Detect which cell encompasses the target text, then output its [X, Y] center coordinate. 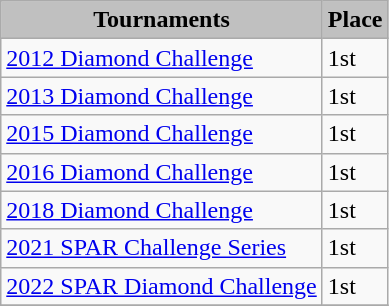
2016 Diamond Challenge [162, 172]
Tournaments [162, 20]
2012 Diamond Challenge [162, 58]
Place [355, 20]
2013 Diamond Challenge [162, 96]
2021 SPAR Challenge Series [162, 248]
2018 Diamond Challenge [162, 210]
2015 Diamond Challenge [162, 134]
2022 SPAR Diamond Challenge [162, 286]
